Pinpoint the cell where the given text exists, returning its [x, y] midpoint coordinate. 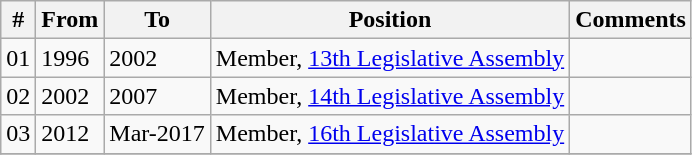
From [70, 20]
# [18, 20]
03 [18, 134]
02 [18, 96]
Comments [631, 20]
01 [18, 58]
2007 [158, 96]
1996 [70, 58]
To [158, 20]
Member, 13th Legislative Assembly [390, 58]
Position [390, 20]
Member, 16th Legislative Assembly [390, 134]
2012 [70, 134]
Mar-2017 [158, 134]
Member, 14th Legislative Assembly [390, 96]
